Return (x, y) of the center of cell containing provided text 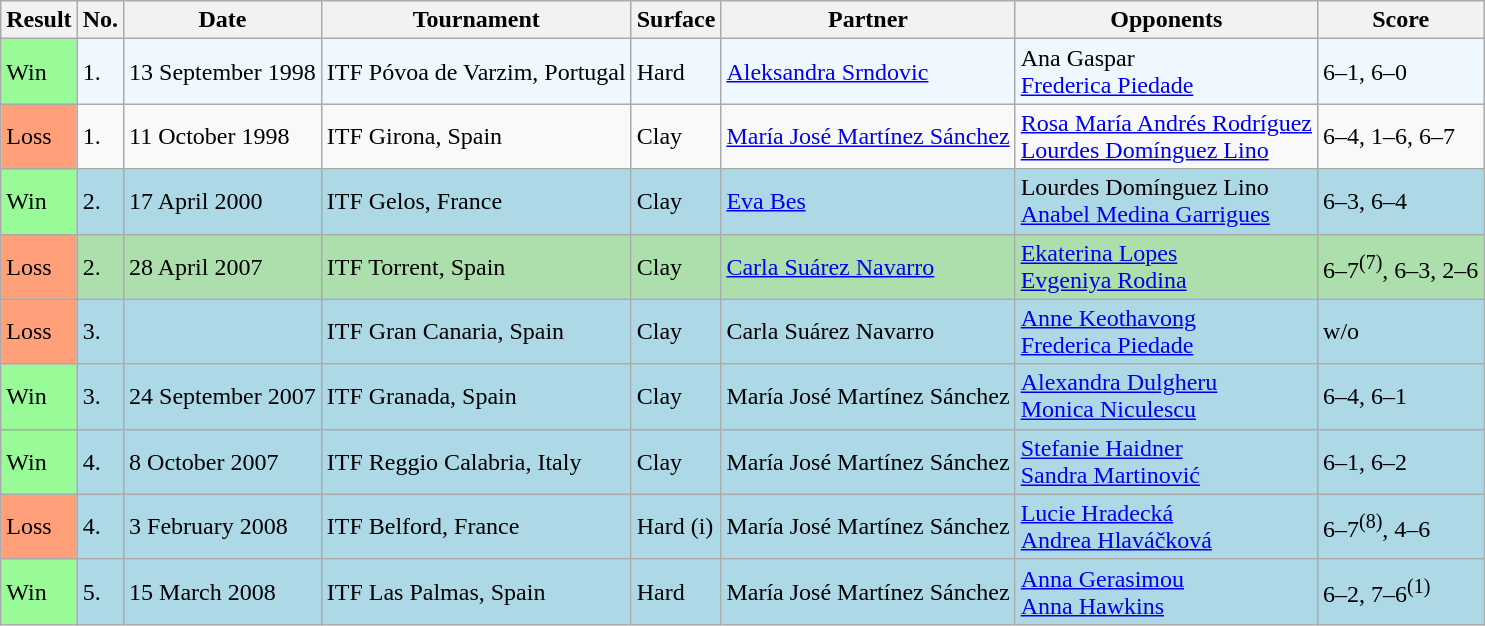
Anne Keothavong Frederica Piedade (1166, 332)
ITF Gran Canaria, Spain (476, 332)
ITF Torrent, Spain (476, 266)
Score (1401, 20)
3 February 2008 (223, 526)
Lourdes Domínguez Lino Anabel Medina Garrigues (1166, 202)
6–2, 7–6(1) (1401, 592)
Aleksandra Srndovic (868, 72)
No. (100, 20)
8 October 2007 (223, 462)
6–4, 6–1 (1401, 396)
Opponents (1166, 20)
Partner (868, 20)
ITF Girona, Spain (476, 136)
Rosa María Andrés Rodríguez Lourdes Domínguez Lino (1166, 136)
6–7(7), 6–3, 2–6 (1401, 266)
Ekaterina Lopes Evgeniya Rodina (1166, 266)
Hard (i) (676, 526)
24 September 2007 (223, 396)
5. (100, 592)
Surface (676, 20)
ITF Reggio Calabria, Italy (476, 462)
6–3, 6–4 (1401, 202)
Result (39, 20)
ITF Las Palmas, Spain (476, 592)
Eva Bes (868, 202)
15 March 2008 (223, 592)
Ana Gaspar Frederica Piedade (1166, 72)
Tournament (476, 20)
Anna Gerasimou Anna Hawkins (1166, 592)
6–4, 1–6, 6–7 (1401, 136)
28 April 2007 (223, 266)
17 April 2000 (223, 202)
ITF Póvoa de Varzim, Portugal (476, 72)
6–7(8), 4–6 (1401, 526)
ITF Granada, Spain (476, 396)
ITF Belford, France (476, 526)
Alexandra Dulgheru Monica Niculescu (1166, 396)
Date (223, 20)
Stefanie Haidner Sandra Martinović (1166, 462)
6–1, 6–0 (1401, 72)
ITF Gelos, France (476, 202)
13 September 1998 (223, 72)
6–1, 6–2 (1401, 462)
11 October 1998 (223, 136)
Lucie Hradecká Andrea Hlaváčková (1166, 526)
w/o (1401, 332)
